Provide the (x, y) coordinate of the cell's center where the given text is located.  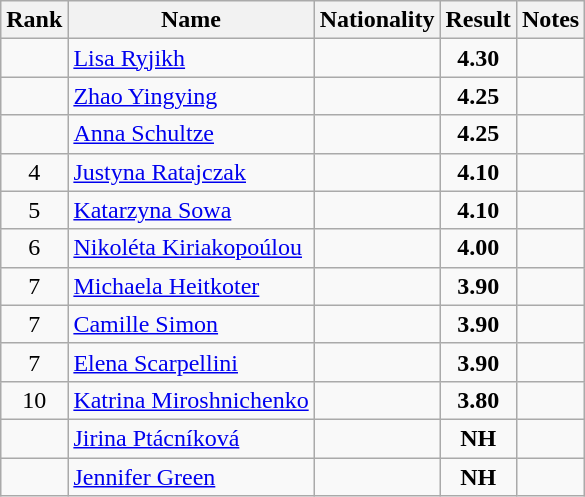
6 (34, 248)
10 (34, 400)
Notes (550, 20)
5 (34, 210)
4 (34, 172)
4.30 (478, 58)
3.80 (478, 400)
4.00 (478, 248)
Name (191, 20)
Lisa Ryjikh (191, 58)
Michaela Heitkoter (191, 286)
Anna Schultze (191, 134)
Nationality (377, 20)
Result (478, 20)
Camille Simon (191, 324)
Jirina Ptácníková (191, 438)
Zhao Yingying (191, 96)
Katarzyna Sowa (191, 210)
Jennifer Green (191, 477)
Elena Scarpellini (191, 362)
Nikoléta Kiriakopoúlou (191, 248)
Justyna Ratajczak (191, 172)
Katrina Miroshnichenko (191, 400)
Rank (34, 20)
